From the cell containing the given text, extract its center point as (x, y) coordinate. 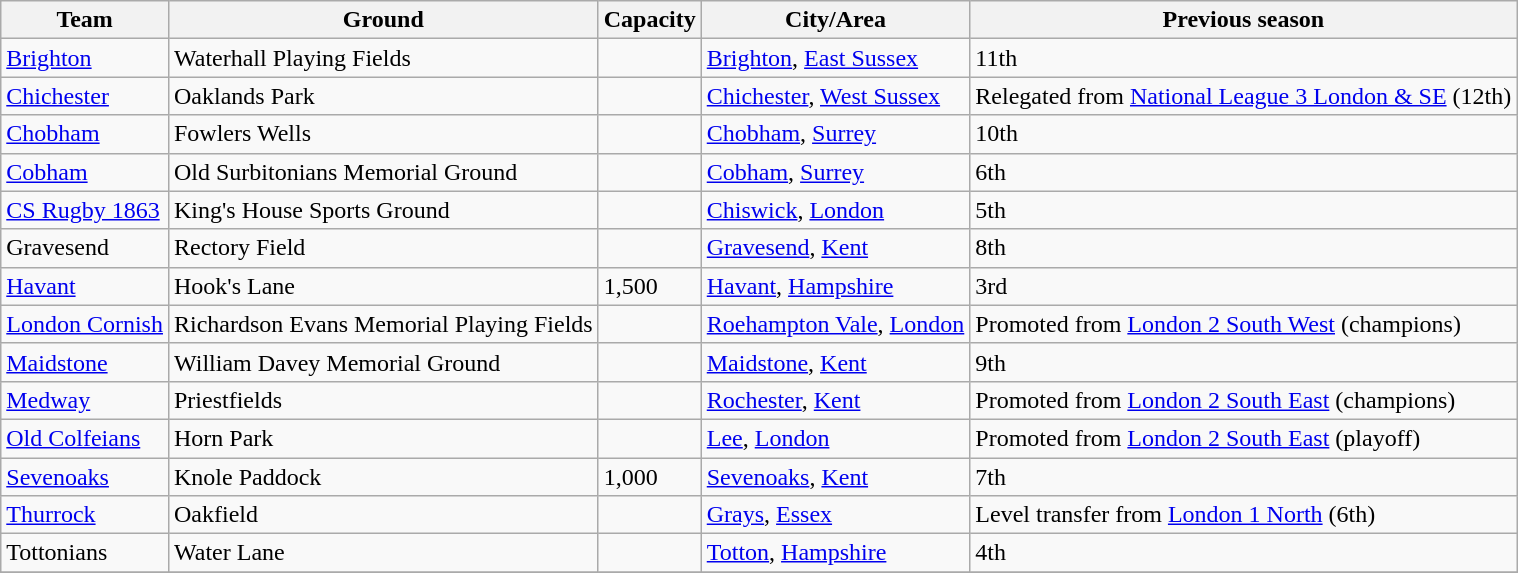
Old Colfeians (85, 438)
Brighton, East Sussex (836, 58)
Hook's Lane (383, 286)
Rochester, Kent (836, 400)
1,500 (650, 286)
Tottonians (85, 553)
Gravesend, Kent (836, 248)
Horn Park (383, 438)
Chichester, West Sussex (836, 96)
Cobham (85, 172)
Chobham, Surrey (836, 134)
King's House Sports Ground (383, 210)
6th (1244, 172)
10th (1244, 134)
Havant (85, 286)
Waterhall Playing Fields (383, 58)
Richardson Evans Memorial Playing Fields (383, 324)
Knole Paddock (383, 477)
Chichester (85, 96)
Water Lane (383, 553)
Oakfield (383, 515)
Oaklands Park (383, 96)
Team (85, 20)
Priestfields (383, 400)
Sevenoaks, Kent (836, 477)
Roehampton Vale, London (836, 324)
Lee, London (836, 438)
Level transfer from London 1 North (6th) (1244, 515)
Maidstone (85, 362)
Cobham, Surrey (836, 172)
Chobham (85, 134)
11th (1244, 58)
Totton, Hampshire (836, 553)
Gravesend (85, 248)
Ground (383, 20)
CS Rugby 1863 (85, 210)
4th (1244, 553)
Sevenoaks (85, 477)
London Cornish (85, 324)
Maidstone, Kent (836, 362)
Fowlers Wells (383, 134)
William Davey Memorial Ground (383, 362)
8th (1244, 248)
Promoted from London 2 South East (playoff) (1244, 438)
Medway (85, 400)
5th (1244, 210)
Promoted from London 2 South West (champions) (1244, 324)
Thurrock (85, 515)
Brighton (85, 58)
Old Surbitonians Memorial Ground (383, 172)
Relegated from National League 3 London & SE (12th) (1244, 96)
City/Area (836, 20)
Chiswick, London (836, 210)
1,000 (650, 477)
Promoted from London 2 South East (champions) (1244, 400)
3rd (1244, 286)
Previous season (1244, 20)
Capacity (650, 20)
Grays, Essex (836, 515)
7th (1244, 477)
Rectory Field (383, 248)
9th (1244, 362)
Havant, Hampshire (836, 286)
